Return (x, y) of the center of cell containing provided text 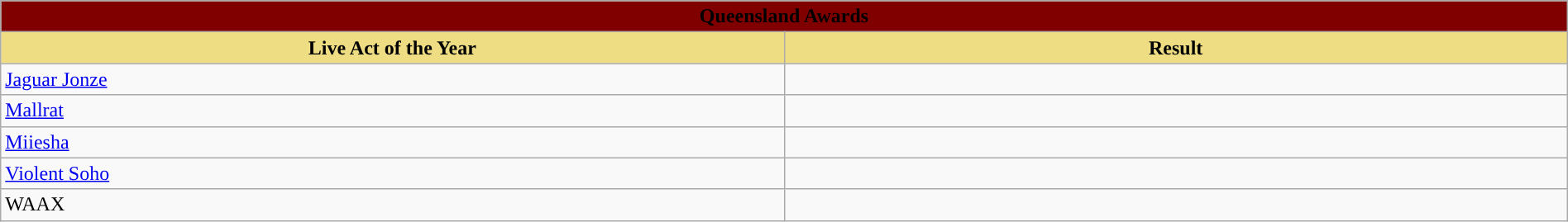
Miiesha (392, 142)
Mallrat (392, 111)
Violent Soho (392, 173)
Jaguar Jonze (392, 79)
WAAX (392, 205)
Result (1176, 48)
Queensland Awards (784, 17)
Live Act of the Year (392, 48)
